Capture the cell that displays the provided text and extract its [x, y] central coordinate. 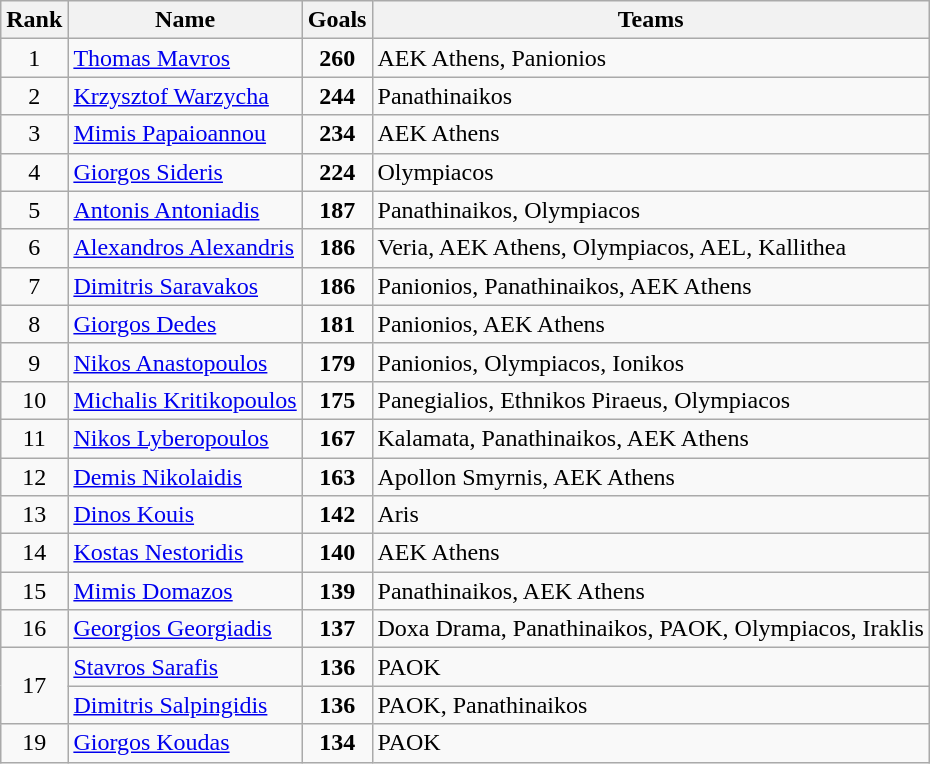
Panathinaikos, Olympiacos [650, 210]
Alexandros Alexandris [185, 248]
7 [34, 286]
5 [34, 210]
Panionios, AEK Athens [650, 324]
175 [337, 400]
11 [34, 438]
224 [337, 172]
12 [34, 477]
6 [34, 248]
Veria, AEK Athens, Olympiacos, AEL, Kallithea [650, 248]
Dimitris Salpingidis [185, 705]
187 [337, 210]
3 [34, 134]
Kalamata, Panathinaikos, AEK Athens [650, 438]
Teams [650, 20]
134 [337, 743]
244 [337, 96]
Name [185, 20]
Stavros Sarafis [185, 667]
Giorgos Koudas [185, 743]
17 [34, 686]
Olympiacos [650, 172]
Doxa Drama, Panathinaikos, PAOK, Olympiacos, Iraklis [650, 629]
137 [337, 629]
Antonis Antoniadis [185, 210]
142 [337, 515]
Panathinaikos, AEK Athens [650, 591]
2 [34, 96]
Michalis Kritikopoulos [185, 400]
Mimis Domazos [185, 591]
179 [337, 362]
Rank [34, 20]
139 [337, 591]
10 [34, 400]
Thomas Mavros [185, 58]
Giorgos Sideris [185, 172]
15 [34, 591]
Panegialios, Ethnikos Piraeus, Olympiacos [650, 400]
Mimis Papaioannou [185, 134]
Georgios Georgiadis [185, 629]
Goals [337, 20]
167 [337, 438]
13 [34, 515]
Nikos Anastopoulos [185, 362]
140 [337, 553]
19 [34, 743]
PAOK, Panathinaikos [650, 705]
181 [337, 324]
Giorgos Dedes [185, 324]
Panionios, Olympiacos, Ionikos [650, 362]
Apollon Smyrnis, AEK Athens [650, 477]
1 [34, 58]
9 [34, 362]
234 [337, 134]
260 [337, 58]
Dimitris Saravakos [185, 286]
14 [34, 553]
Nikos Lyberopoulos [185, 438]
Demis Nikolaidis [185, 477]
Aris [650, 515]
Kostas Nestoridis [185, 553]
Panionios, Panathinaikos, AEK Athens [650, 286]
163 [337, 477]
16 [34, 629]
Krzysztof Warzycha [185, 96]
Panathinaikos [650, 96]
Dinos Kouis [185, 515]
8 [34, 324]
AEK Athens, Panionios [650, 58]
4 [34, 172]
